Identify which cell holds the provided text, then report its [X, Y] central coordinate. 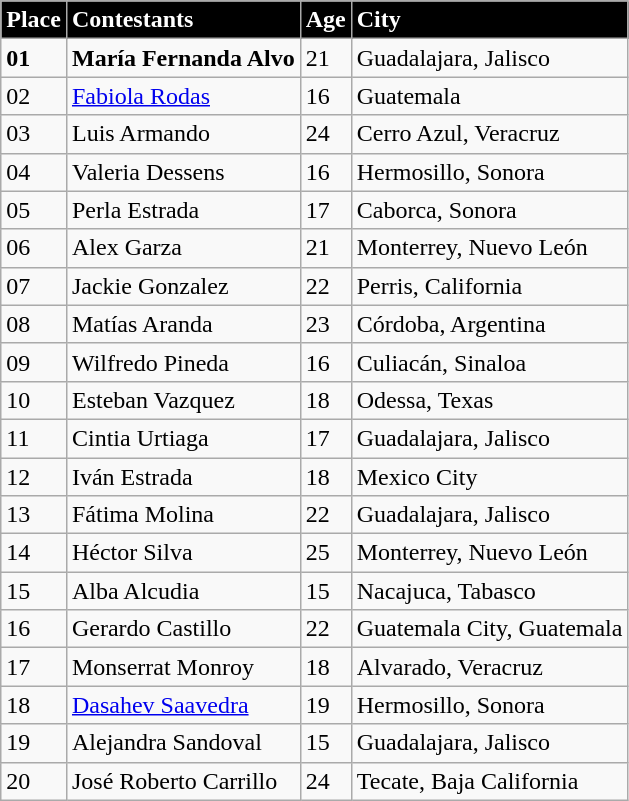
Guatemala City, Guatemala [490, 629]
Mexico City [490, 477]
07 [34, 286]
Fátima Molina [183, 515]
23 [326, 324]
Cintia Urtiaga [183, 438]
Dasahev Saavedra [183, 705]
20 [34, 781]
Alvarado, Veracruz [490, 667]
Alejandra Sandoval [183, 743]
08 [34, 324]
02 [34, 96]
Jackie Gonzalez [183, 286]
Perla Estrada [183, 210]
Matías Aranda [183, 324]
Culiacán, Sinaloa [490, 362]
10 [34, 400]
09 [34, 362]
Alba Alcudia [183, 591]
25 [326, 553]
Age [326, 20]
04 [34, 172]
Fabiola Rodas [183, 96]
05 [34, 210]
Tecate, Baja California [490, 781]
13 [34, 515]
11 [34, 438]
12 [34, 477]
Valeria Dessens [183, 172]
Luis Armando [183, 134]
Perris, California [490, 286]
Cerro Azul, Veracruz [490, 134]
Esteban Vazquez [183, 400]
Héctor Silva [183, 553]
Alex Garza [183, 248]
Guatemala [490, 96]
City [490, 20]
Monserrat Monroy [183, 667]
06 [34, 248]
Place [34, 20]
José Roberto Carrillo [183, 781]
Gerardo Castillo [183, 629]
Odessa, Texas [490, 400]
01 [34, 58]
03 [34, 134]
Contestants [183, 20]
Nacajuca, Tabasco [490, 591]
14 [34, 553]
Caborca, Sonora [490, 210]
Wilfredo Pineda [183, 362]
Córdoba, Argentina [490, 324]
María Fernanda Alvo [183, 58]
Iván Estrada [183, 477]
